Find where the given text appears and provide that cell's center as [x, y] coordinate. 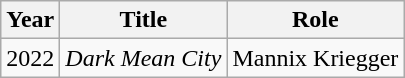
Year [30, 20]
Mannix Kriegger [316, 58]
2022 [30, 58]
Role [316, 20]
Title [144, 20]
Dark Mean City [144, 58]
